Scan for the cell matching the given text and deliver its (X, Y) coordinate at center. 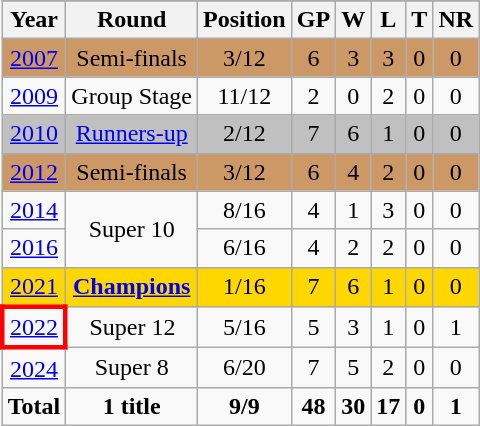
6/16 (245, 248)
2/12 (245, 134)
2007 (34, 58)
2014 (34, 210)
2010 (34, 134)
Year (34, 20)
Position (245, 20)
Super 12 (132, 328)
Group Stage (132, 96)
Super 10 (132, 229)
5/16 (245, 328)
2012 (34, 172)
1 title (132, 406)
Super 8 (132, 368)
2024 (34, 368)
2016 (34, 248)
2022 (34, 328)
30 (354, 406)
Runners-up (132, 134)
GP (313, 20)
11/12 (245, 96)
NR (456, 20)
2009 (34, 96)
2021 (34, 287)
Round (132, 20)
L (388, 20)
8/16 (245, 210)
9/9 (245, 406)
1/16 (245, 287)
W (354, 20)
17 (388, 406)
Total (34, 406)
48 (313, 406)
T (420, 20)
6/20 (245, 368)
Champions (132, 287)
